For the text-containing cell, return its midpoint in (x, y) coordinate format. 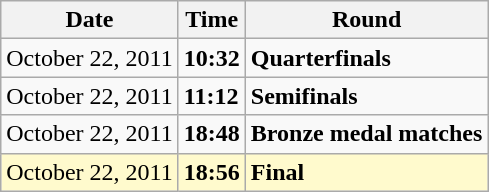
10:32 (212, 58)
Bronze medal matches (366, 134)
Round (366, 20)
Semifinals (366, 96)
11:12 (212, 96)
Time (212, 20)
Quarterfinals (366, 58)
Date (90, 20)
Final (366, 172)
18:56 (212, 172)
18:48 (212, 134)
